Search for the cell housing the specified text and yield its [X, Y] center coordinate. 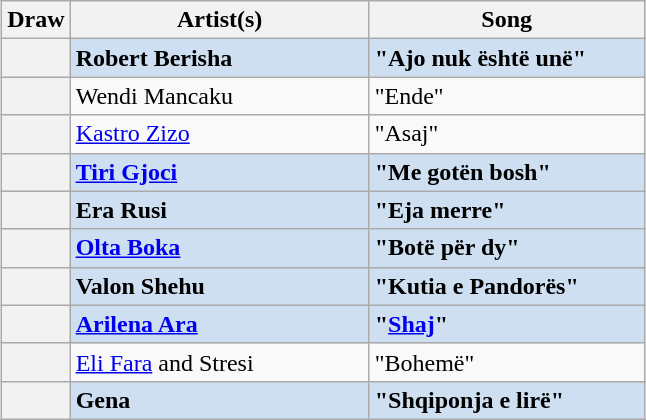
Olta Boka [220, 248]
Robert Berisha [220, 58]
"Kutia e Pandorës" [506, 286]
"Ajo nuk është unë" [506, 58]
Wendi Mancaku [220, 96]
"Botë për dy" [506, 248]
Kastro Zizo [220, 134]
"Shqiponja e lirë" [506, 400]
Arilena Ara [220, 324]
"Asaj" [506, 134]
Tiri Gjoci [220, 172]
"Bohemë" [506, 362]
"Me gotën bosh" [506, 172]
"Eja merre" [506, 210]
Artist(s) [220, 20]
Eli Fara and Stresi [220, 362]
Valon Shehu [220, 286]
"Ende" [506, 96]
Draw [36, 20]
Gena [220, 400]
Era Rusi [220, 210]
"Shaj" [506, 324]
Song [506, 20]
